Determine the (x, y) coordinate at the center of the cell enclosing the given text.  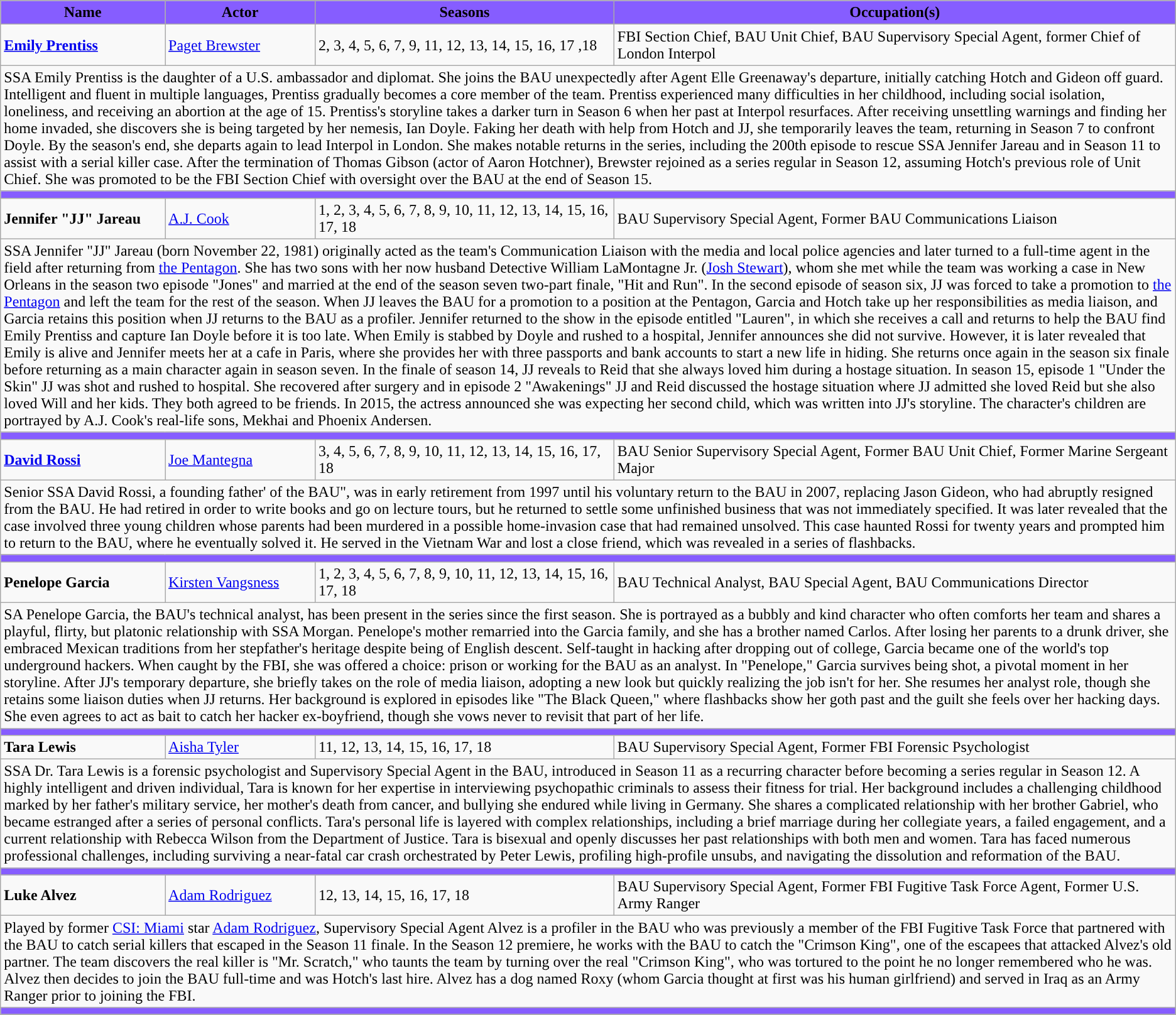
Paget Brewster (240, 45)
11, 12, 13, 14, 15, 16, 17, 18 (465, 747)
Occupation(s) (895, 13)
3, 4, 5, 6, 7, 8, 9, 10, 11, 12, 13, 14, 15, 16, 17, 18 (465, 460)
BAU Senior Supervisory Special Agent, Former BAU Unit Chief, Former Marine Sergeant Major (895, 460)
BAU Supervisory Special Agent, Former BAU Communications Liaison (895, 219)
Adam Rodriguez (240, 896)
Kirsten Vangsness (240, 582)
BAU Supervisory Special Agent, Former FBI Fugitive Task Force Agent, Former U.S. Army Ranger (895, 896)
2, 3, 4, 5, 6, 7, 9, 11, 12, 13, 14, 15, 16, 17 ,18 (465, 45)
Actor (240, 13)
Joe Mantegna (240, 460)
Penelope Garcia (83, 582)
Jennifer "JJ" Jareau (83, 219)
12, 13, 14, 15, 16, 17, 18 (465, 896)
Luke Alvez (83, 896)
Tara Lewis (83, 747)
Emily Prentiss (83, 45)
Name (83, 13)
BAU Supervisory Special Agent, Former FBI Forensic Psychologist (895, 747)
A.J. Cook (240, 219)
David Rossi (83, 460)
FBI Section Chief, BAU Unit Chief, BAU Supervisory Special Agent, former Chief of London Interpol (895, 45)
Aisha Tyler (240, 747)
Seasons (465, 13)
BAU Technical Analyst, BAU Special Agent, BAU Communications Director (895, 582)
